Extract the [x, y] coordinate from the center of the cell holding the provided text.  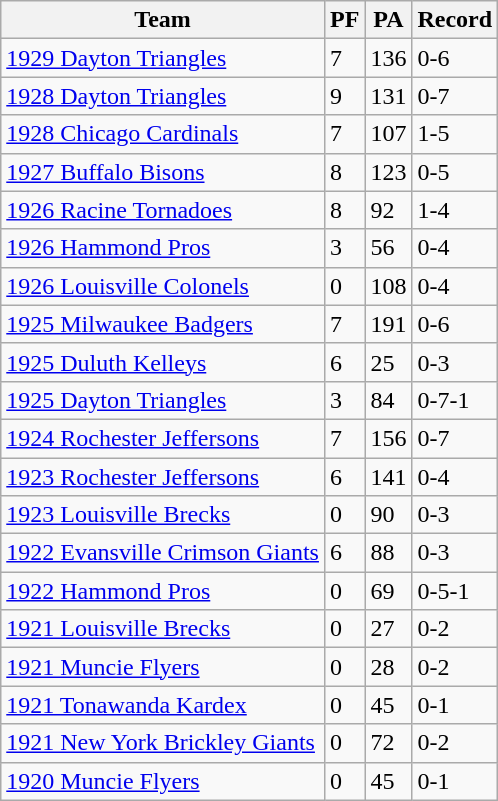
1-5 [455, 134]
1921 New York Brickley Giants [163, 743]
131 [388, 96]
123 [388, 172]
PA [388, 20]
1925 Duluth Kelleys [163, 362]
1921 Tonawanda Kardex [163, 705]
1923 Louisville Brecks [163, 515]
25 [388, 362]
1921 Louisville Brecks [163, 629]
0-7-1 [455, 400]
1925 Milwaukee Badgers [163, 324]
88 [388, 553]
27 [388, 629]
1-4 [455, 210]
108 [388, 286]
0-5 [455, 172]
Team [163, 20]
1925 Dayton Triangles [163, 400]
84 [388, 400]
1929 Dayton Triangles [163, 58]
141 [388, 477]
1920 Muncie Flyers [163, 781]
9 [344, 96]
1926 Hammond Pros [163, 248]
1922 Evansville Crimson Giants [163, 553]
1922 Hammond Pros [163, 591]
1924 Rochester Jeffersons [163, 438]
56 [388, 248]
PF [344, 20]
1923 Rochester Jeffersons [163, 477]
107 [388, 134]
1927 Buffalo Bisons [163, 172]
1926 Louisville Colonels [163, 286]
1921 Muncie Flyers [163, 667]
92 [388, 210]
1928 Dayton Triangles [163, 96]
136 [388, 58]
90 [388, 515]
191 [388, 324]
72 [388, 743]
1926 Racine Tornadoes [163, 210]
1928 Chicago Cardinals [163, 134]
Record [455, 20]
0-5-1 [455, 591]
69 [388, 591]
28 [388, 667]
156 [388, 438]
